From the cell containing the given text, extract its center point as (X, Y) coordinate. 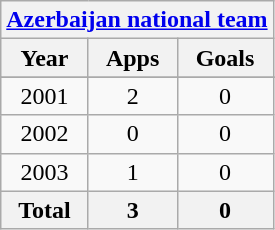
2 (132, 96)
Year (45, 58)
Azerbaijan national team (137, 20)
Total (45, 210)
Goals (225, 58)
Apps (132, 58)
1 (132, 172)
2002 (45, 134)
2003 (45, 172)
3 (132, 210)
2001 (45, 96)
